Pinpoint the cell where the given text exists, returning its (X, Y) midpoint coordinate. 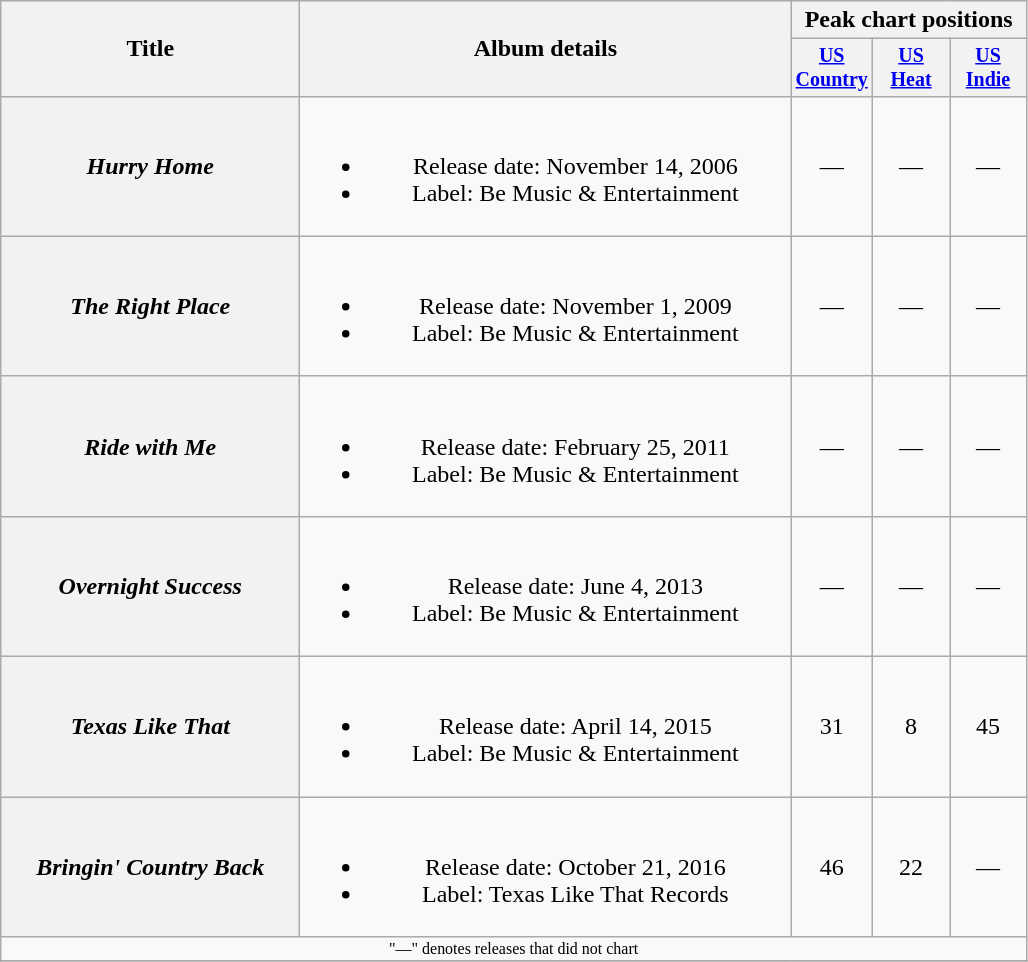
Release date: February 25, 2011Label: Be Music & Entertainment (546, 446)
46 (832, 867)
Release date: June 4, 2013Label: Be Music & Entertainment (546, 586)
Title (150, 49)
Release date: April 14, 2015Label: Be Music & Entertainment (546, 727)
Bringin' Country Back (150, 867)
Release date: November 14, 2006Label: Be Music & Entertainment (546, 166)
8 (912, 727)
Overnight Success (150, 586)
Album details (546, 49)
Release date: November 1, 2009Label: Be Music & Entertainment (546, 306)
22 (912, 867)
Ride with Me (150, 446)
The Right Place (150, 306)
USHeat (912, 68)
45 (988, 727)
USIndie (988, 68)
US Country (832, 68)
31 (832, 727)
Texas Like That (150, 727)
"—" denotes releases that did not chart (514, 949)
Release date: October 21, 2016Label: Texas Like That Records (546, 867)
Hurry Home (150, 166)
Peak chart positions (909, 20)
